Output the (X, Y) coordinate of the center of the cell containing the given text.  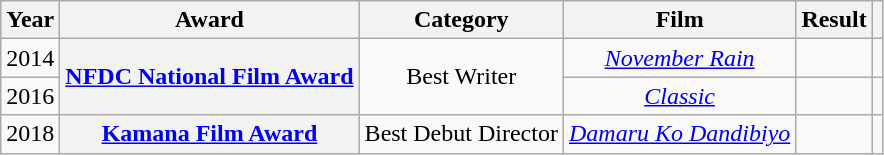
NFDC National Film Award (210, 77)
November Rain (679, 58)
Film (679, 20)
2018 (30, 134)
Award (210, 20)
Kamana Film Award (210, 134)
2016 (30, 96)
Best Writer (461, 77)
2014 (30, 58)
Best Debut Director (461, 134)
Result (834, 20)
Year (30, 20)
Category (461, 20)
Classic (679, 96)
Damaru Ko Dandibiyo (679, 134)
